Provide the [x, y] coordinate of the cell's center where the given text is located.  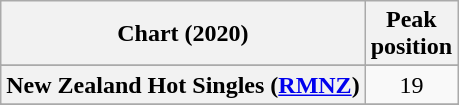
Chart (2020) [183, 34]
New Zealand Hot Singles (RMNZ) [183, 85]
Peakposition [411, 34]
19 [411, 85]
